Determine the (X, Y) coordinate at the center of the cell enclosing the given text.  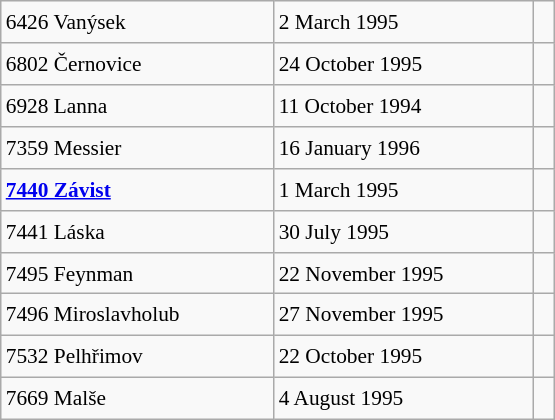
30 July 1995 (404, 231)
24 October 1995 (404, 64)
6426 Vanýsek (138, 22)
6928 Lanna (138, 106)
7441 Láska (138, 231)
11 October 1994 (404, 106)
4 August 1995 (404, 399)
7495 Feynman (138, 273)
22 October 1995 (404, 357)
27 November 1995 (404, 315)
6802 Černovice (138, 64)
7532 Pelhřimov (138, 357)
7669 Malše (138, 399)
7440 Závist (138, 189)
1 March 1995 (404, 189)
16 January 1996 (404, 148)
7359 Messier (138, 148)
22 November 1995 (404, 273)
2 March 1995 (404, 22)
7496 Miroslavholub (138, 315)
